Detect which cell encompasses the target text, then output its [X, Y] center coordinate. 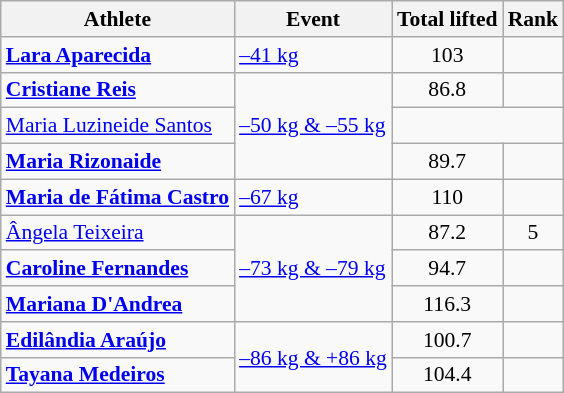
104.4 [448, 375]
87.2 [448, 233]
89.7 [448, 162]
Edilândia Araújo [118, 340]
Ângela Teixeira [118, 233]
Cristiane Reis [118, 90]
–50 kg & –55 kg [313, 126]
100.7 [448, 340]
Maria Luzineide Santos [118, 126]
–67 kg [313, 197]
Tayana Medeiros [118, 375]
94.7 [448, 269]
86.8 [448, 90]
Total lifted [448, 19]
Caroline Fernandes [118, 269]
Event [313, 19]
–73 kg & –79 kg [313, 268]
5 [534, 233]
–86 kg & +86 kg [313, 358]
–41 kg [313, 55]
Mariana D'Andrea [118, 304]
103 [448, 55]
Athlete [118, 19]
110 [448, 197]
Maria Rizonaide [118, 162]
Lara Aparecida [118, 55]
Maria de Fátima Castro [118, 197]
116.3 [448, 304]
Rank [534, 19]
